Find where the given text appears and provide that cell's center as [X, Y] coordinate. 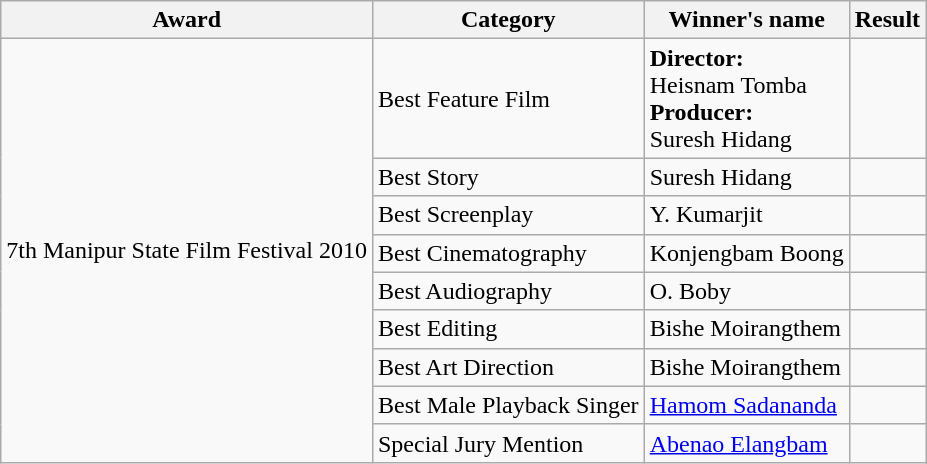
Best Art Direction [508, 367]
Hamom Sadananda [746, 405]
Result [887, 20]
Category [508, 20]
O. Boby [746, 291]
Director:Heisnam TombaProducer:Suresh Hidang [746, 98]
Best Story [508, 177]
7th Manipur State Film Festival 2010 [187, 251]
Winner's name [746, 20]
Best Feature Film [508, 98]
Best Screenplay [508, 215]
Konjengbam Boong [746, 253]
Y. Kumarjit [746, 215]
Best Male Playback Singer [508, 405]
Best Editing [508, 329]
Best Audiography [508, 291]
Award [187, 20]
Abenao Elangbam [746, 443]
Suresh Hidang [746, 177]
Special Jury Mention [508, 443]
Best Cinematography [508, 253]
